Extract the (X, Y) coordinate from the center of the cell holding the provided text.  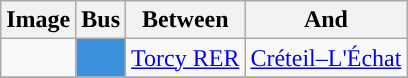
Torcy RER (186, 58)
Créteil–L'Échat (326, 58)
Bus (101, 20)
Image (38, 20)
Between (186, 20)
And (326, 20)
